Return the (x, y) coordinate for the center point of the cell that contains the specified text.  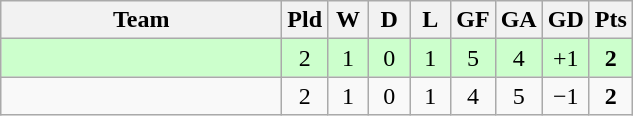
Team (142, 20)
GA (518, 20)
GD (566, 20)
Pts (610, 20)
−1 (566, 96)
+1 (566, 58)
W (348, 20)
D (390, 20)
L (430, 20)
Pld (305, 20)
GF (473, 20)
